Search for the cell housing the specified text and yield its (X, Y) center coordinate. 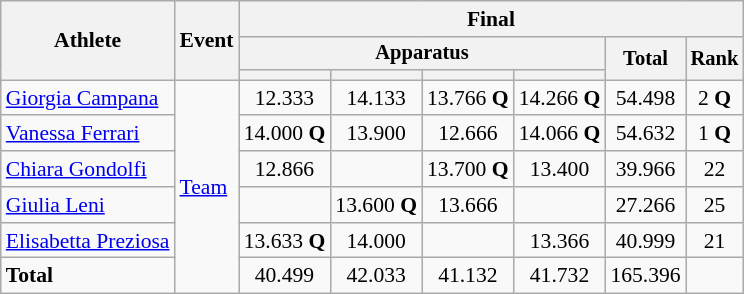
13.366 (560, 241)
13.633 Q (285, 241)
Team (207, 187)
12.666 (468, 134)
41.732 (560, 276)
13.900 (376, 134)
165.396 (645, 276)
39.966 (645, 169)
40.999 (645, 241)
2 Q (715, 98)
13.766 Q (468, 98)
25 (715, 205)
22 (715, 169)
13.666 (468, 205)
13.400 (560, 169)
Final (492, 19)
14.000 (376, 241)
Athlete (88, 40)
40.499 (285, 276)
1 Q (715, 134)
14.000 Q (285, 134)
13.600 Q (376, 205)
54.632 (645, 134)
42.033 (376, 276)
Elisabetta Preziosa (88, 241)
Chiara Gondolfi (88, 169)
Rank (715, 58)
12.333 (285, 98)
13.700 Q (468, 169)
27.266 (645, 205)
14.133 (376, 98)
Apparatus (422, 54)
Giorgia Campana (88, 98)
14.266 Q (560, 98)
41.132 (468, 276)
Giulia Leni (88, 205)
54.498 (645, 98)
Event (207, 40)
12.866 (285, 169)
21 (715, 241)
14.066 Q (560, 134)
Vanessa Ferrari (88, 134)
